Detect which cell encompasses the target text, then output its (X, Y) center coordinate. 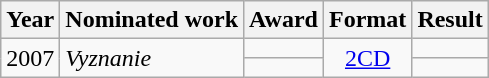
Vyznanie (152, 58)
Result (450, 20)
Award (284, 20)
2CD (367, 58)
Format (367, 20)
Year (30, 20)
2007 (30, 58)
Nominated work (152, 20)
